Provide the [X, Y] coordinate of the cell's center where the given text is located.  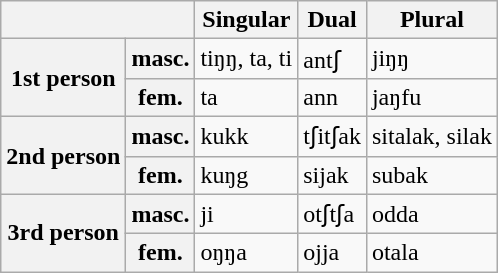
sitalak, silak [432, 136]
tʃitʃak [332, 136]
2nd person [64, 155]
otʃtʃa [332, 214]
otala [432, 253]
1st person [64, 78]
tiŋŋ, ta, ti [246, 59]
jiŋŋ [432, 59]
kuŋg [246, 175]
ann [332, 97]
ta [246, 97]
Dual [332, 20]
odda [432, 214]
Plural [432, 20]
ojja [332, 253]
3rd person [64, 233]
sijak [332, 175]
subak [432, 175]
ji [246, 214]
kukk [246, 136]
jaŋfu [432, 97]
oŋŋa [246, 253]
antʃ [332, 59]
Singular [246, 20]
